Identify which cell holds the provided text, then report its [x, y] central coordinate. 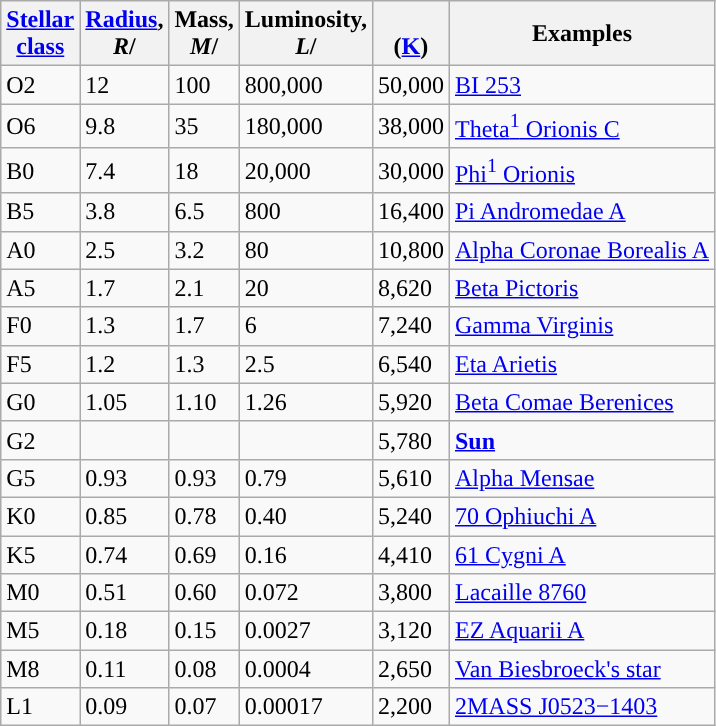
Alpha Coronae Borealis A [582, 250]
4,410 [410, 555]
A0 [40, 250]
Van Biesbroeck's star [582, 669]
70 Ophiuchi A [582, 516]
0.00017 [306, 707]
0.79 [306, 478]
Gamma Virginis [582, 326]
G5 [40, 478]
30,000 [410, 170]
7,240 [410, 326]
8,620 [410, 288]
18 [204, 170]
K5 [40, 555]
M5 [40, 631]
BI 253 [582, 85]
Mass, M/ [204, 34]
G0 [40, 402]
0.85 [124, 516]
2,200 [410, 707]
Pi Andromedae A [582, 212]
B5 [40, 212]
5,610 [410, 478]
B0 [40, 170]
2,650 [410, 669]
3.2 [204, 250]
0.0027 [306, 631]
0.08 [204, 669]
0.11 [124, 669]
0.69 [204, 555]
M8 [40, 669]
35 [204, 126]
20,000 [306, 170]
O6 [40, 126]
Theta1 Orionis C [582, 126]
0.0004 [306, 669]
0.60 [204, 593]
0.78 [204, 516]
6,540 [410, 364]
5,780 [410, 440]
0.18 [124, 631]
Radius, R/ [124, 34]
6.5 [204, 212]
0.40 [306, 516]
0.51 [124, 593]
6 [306, 326]
Stellar class [40, 34]
Phi1 Orionis [582, 170]
16,400 [410, 212]
Eta Arietis [582, 364]
61 Cygni A [582, 555]
Beta Comae Berenices [582, 402]
2MASS J0523−1403 [582, 707]
1.10 [204, 402]
100 [204, 85]
1.26 [306, 402]
800 [306, 212]
20 [306, 288]
1.2 [124, 364]
Beta Pictoris [582, 288]
3,800 [410, 593]
1.05 [124, 402]
3,120 [410, 631]
Lacaille 8760 [582, 593]
0.74 [124, 555]
5,240 [410, 516]
O2 [40, 85]
0.16 [306, 555]
50,000 [410, 85]
A5 [40, 288]
Sun [582, 440]
K0 [40, 516]
EZ Aquarii A [582, 631]
800,000 [306, 85]
38,000 [410, 126]
3.8 [124, 212]
Alpha Mensae [582, 478]
9.8 [124, 126]
(K) [410, 34]
L1 [40, 707]
10,800 [410, 250]
F5 [40, 364]
Luminosity, L/ [306, 34]
0.07 [204, 707]
0.072 [306, 593]
M0 [40, 593]
G2 [40, 440]
5,920 [410, 402]
Examples [582, 34]
180,000 [306, 126]
12 [124, 85]
F0 [40, 326]
7.4 [124, 170]
80 [306, 250]
2.1 [204, 288]
0.15 [204, 631]
0.09 [124, 707]
